Capture the cell that displays the provided text and extract its (X, Y) central coordinate. 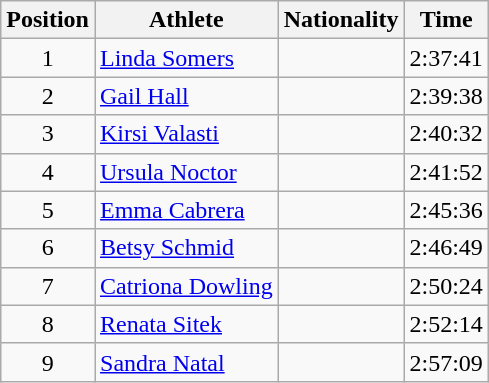
Athlete (186, 20)
1 (48, 58)
Position (48, 20)
Gail Hall (186, 96)
2:50:24 (446, 286)
Betsy Schmid (186, 248)
2:45:36 (446, 210)
Linda Somers (186, 58)
Emma Cabrera (186, 210)
2:40:32 (446, 134)
8 (48, 324)
6 (48, 248)
Nationality (341, 20)
Time (446, 20)
2:52:14 (446, 324)
Sandra Natal (186, 362)
9 (48, 362)
2:57:09 (446, 362)
2:41:52 (446, 172)
Renata Sitek (186, 324)
Ursula Noctor (186, 172)
2:37:41 (446, 58)
2 (48, 96)
2:46:49 (446, 248)
Catriona Dowling (186, 286)
7 (48, 286)
3 (48, 134)
2:39:38 (446, 96)
5 (48, 210)
Kirsi Valasti (186, 134)
4 (48, 172)
